Provide the [x, y] coordinate of the cell's center where the given text is located.  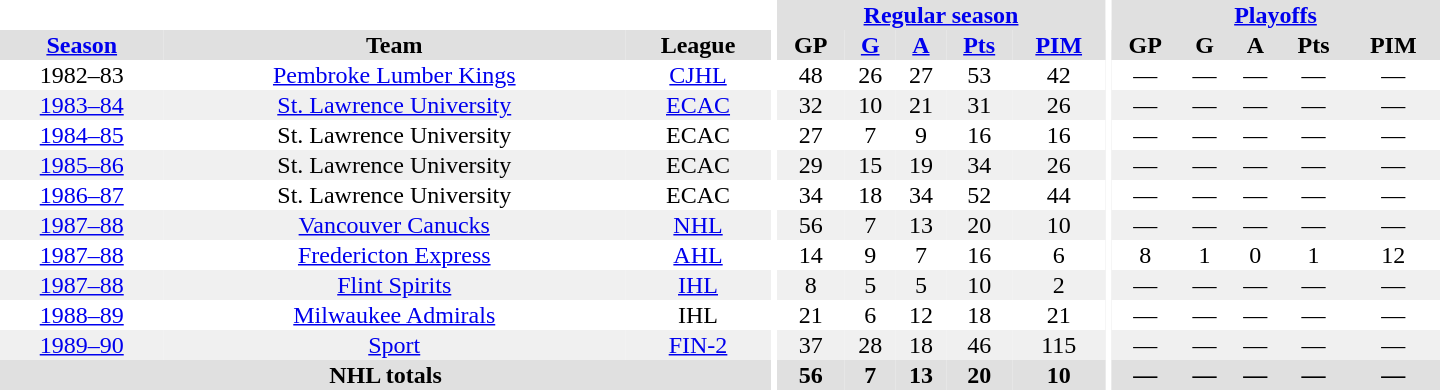
0 [1256, 255]
NHL [698, 225]
FIN-2 [698, 345]
Milwaukee Admirals [394, 315]
42 [1058, 75]
Fredericton Express [394, 255]
1984–85 [82, 135]
14 [811, 255]
52 [979, 195]
Playoffs [1276, 15]
37 [811, 345]
2 [1058, 285]
Vancouver Canucks [394, 225]
Flint Spirits [394, 285]
Sport [394, 345]
15 [870, 165]
1986–87 [82, 195]
44 [1058, 195]
53 [979, 75]
1988–89 [82, 315]
32 [811, 105]
CJHL [698, 75]
Regular season [942, 15]
Season [82, 45]
1989–90 [82, 345]
19 [922, 165]
AHL [698, 255]
28 [870, 345]
29 [811, 165]
46 [979, 345]
Team [394, 45]
Pembroke Lumber Kings [394, 75]
48 [811, 75]
31 [979, 105]
League [698, 45]
1985–86 [82, 165]
115 [1058, 345]
1982–83 [82, 75]
1983–84 [82, 105]
NHL totals [386, 375]
